For the text-containing cell, return its midpoint in (x, y) coordinate format. 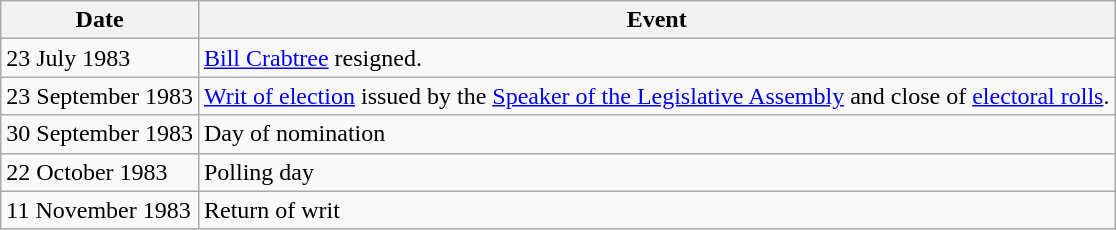
22 October 1983 (100, 172)
Bill Crabtree resigned. (656, 58)
Polling day (656, 172)
Return of writ (656, 210)
23 September 1983 (100, 96)
Event (656, 20)
23 July 1983 (100, 58)
Day of nomination (656, 134)
Date (100, 20)
30 September 1983 (100, 134)
Writ of election issued by the Speaker of the Legislative Assembly and close of electoral rolls. (656, 96)
11 November 1983 (100, 210)
